Detect which cell encompasses the target text, then output its [x, y] center coordinate. 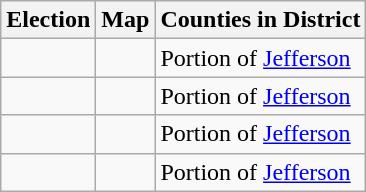
Election [48, 20]
Map [126, 20]
Counties in District [260, 20]
